Return [X, Y] of the center of cell containing provided text 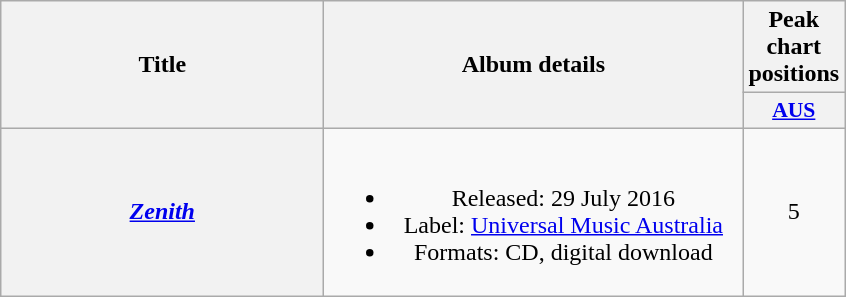
5 [794, 212]
Peak chart positions [794, 47]
Album details [534, 65]
AUS [794, 111]
Zenith [162, 212]
Released: 29 July 2016Label: Universal Music AustraliaFormats: CD, digital download [534, 212]
Title [162, 65]
